Capture the cell that displays the provided text and extract its (X, Y) central coordinate. 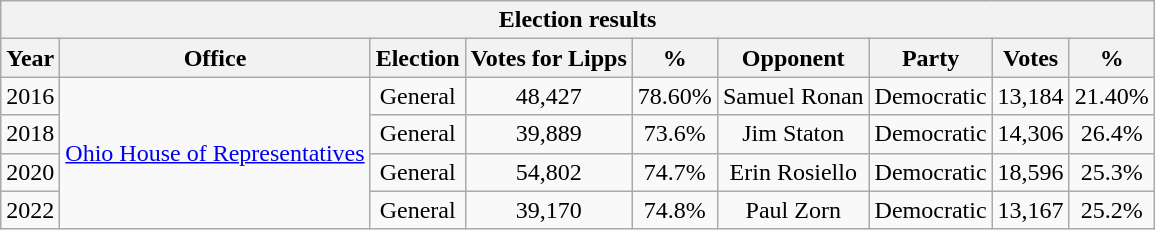
Office (215, 58)
25.2% (1112, 210)
25.3% (1112, 172)
48,427 (548, 96)
2020 (30, 172)
39,889 (548, 134)
74.8% (674, 210)
18,596 (1030, 172)
Ohio House of Representatives (215, 153)
Year (30, 58)
21.40% (1112, 96)
Opponent (793, 58)
Election results (578, 20)
Jim Staton (793, 134)
73.6% (674, 134)
Party (930, 58)
26.4% (1112, 134)
Samuel Ronan (793, 96)
Paul Zorn (793, 210)
Election (418, 58)
2022 (30, 210)
13,184 (1030, 96)
Votes (1030, 58)
39,170 (548, 210)
2016 (30, 96)
74.7% (674, 172)
13,167 (1030, 210)
Erin Rosiello (793, 172)
54,802 (548, 172)
78.60% (674, 96)
Votes for Lipps (548, 58)
2018 (30, 134)
14,306 (1030, 134)
